Extract the [x, y] coordinate from the center of the cell holding the provided text.  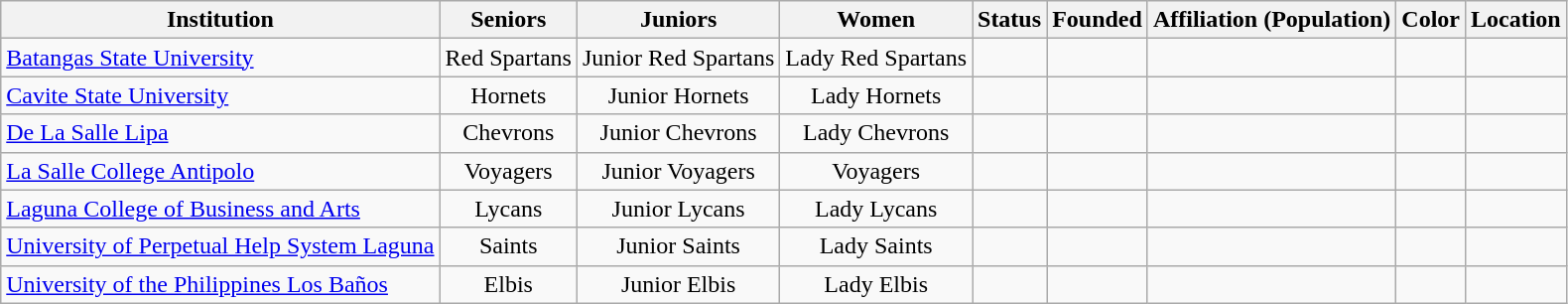
Hornets [508, 95]
Juniors [678, 20]
Junior Chevrons [678, 133]
Junior Elbis [678, 284]
Lady Chevrons [876, 133]
Institution [220, 20]
Location [1515, 20]
Saints [508, 246]
Cavite State University [220, 95]
Affiliation (Population) [1271, 20]
Junior Lycans [678, 209]
Junior Red Spartans [678, 58]
University of Perpetual Help System Laguna [220, 246]
Batangas State University [220, 58]
Lycans [508, 209]
Status [1010, 20]
Elbis [508, 284]
Junior Voyagers [678, 171]
Lady Saints [876, 246]
Women [876, 20]
De La Salle Lipa [220, 133]
Seniors [508, 20]
Red Spartans [508, 58]
Laguna College of Business and Arts [220, 209]
La Salle College Antipolo [220, 171]
Lady Elbis [876, 284]
Junior Hornets [678, 95]
Lady Red Spartans [876, 58]
Color [1431, 20]
Lady Hornets [876, 95]
Founded [1098, 20]
University of the Philippines Los Baños [220, 284]
Lady Lycans [876, 209]
Junior Saints [678, 246]
Chevrons [508, 133]
